Identify which cell holds the provided text, then report its [X, Y] central coordinate. 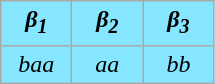
aa [108, 64]
β1 [36, 23]
bb [178, 64]
baa [36, 64]
β2 [108, 23]
β3 [178, 23]
